Detect which cell encompasses the target text, then output its (X, Y) center coordinate. 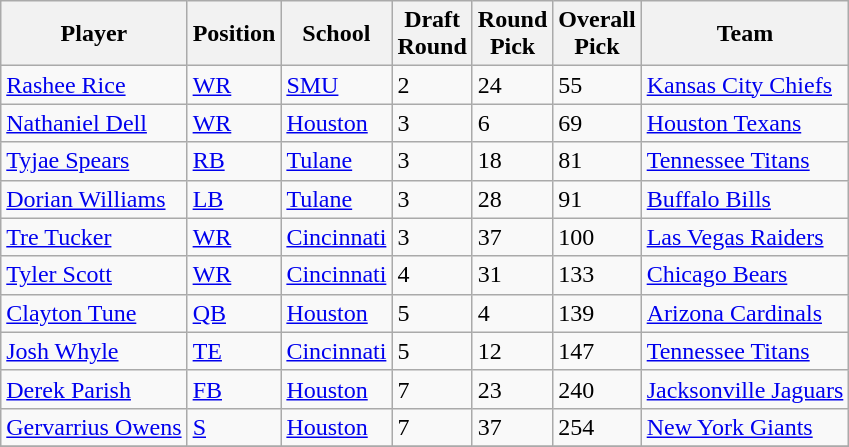
Tyjae Spears (94, 161)
Clayton Tune (94, 313)
FB (234, 389)
Jacksonville Jaguars (745, 389)
Nathaniel Dell (94, 123)
Las Vegas Raiders (745, 237)
6 (512, 123)
RB (234, 161)
RoundPick (512, 34)
24 (512, 85)
School (336, 34)
Arizona Cardinals (745, 313)
28 (512, 199)
31 (512, 275)
Derek Parish (94, 389)
Dorian Williams (94, 199)
133 (597, 275)
91 (597, 199)
Josh Whyle (94, 351)
Team (745, 34)
Tyler Scott (94, 275)
147 (597, 351)
Gervarrius Owens (94, 427)
S (234, 427)
SMU (336, 85)
100 (597, 237)
Player (94, 34)
Rashee Rice (94, 85)
2 (432, 85)
139 (597, 313)
18 (512, 161)
Kansas City Chiefs (745, 85)
DraftRound (432, 34)
LB (234, 199)
Buffalo Bills (745, 199)
81 (597, 161)
Houston Texans (745, 123)
254 (597, 427)
TE (234, 351)
Position (234, 34)
12 (512, 351)
55 (597, 85)
Tre Tucker (94, 237)
Chicago Bears (745, 275)
New York Giants (745, 427)
69 (597, 123)
23 (512, 389)
240 (597, 389)
QB (234, 313)
OverallPick (597, 34)
